Extract the [X, Y] coordinate from the center of the cell holding the provided text.  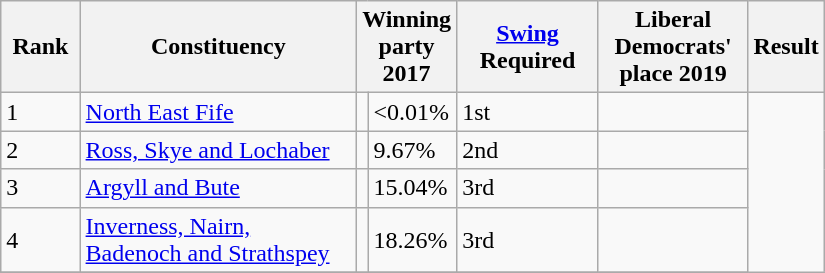
Rank [40, 47]
Liberal Democrats' place 2019 [673, 47]
1 [40, 112]
Argyll and Bute [218, 188]
1st [528, 112]
3 [40, 188]
2nd [528, 150]
15.04% [412, 188]
Inverness, Nairn, Badenoch and Strathspey [218, 240]
Result [786, 47]
9.67% [412, 150]
Winning party 2017 [407, 47]
North East Fife [218, 112]
2 [40, 150]
Constituency [218, 47]
Ross, Skye and Lochaber [218, 150]
<0.01% [412, 112]
4 [40, 240]
18.26% [412, 240]
Swing Required [528, 47]
